Determine the [X, Y] coordinate at the center of the cell enclosing the given text.  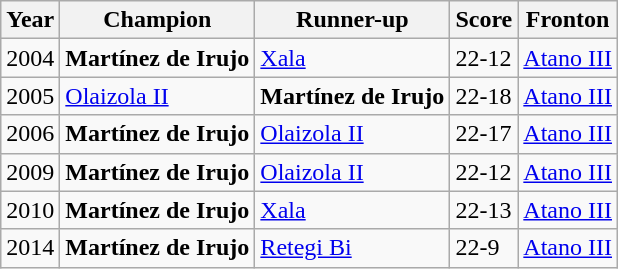
Runner-up [352, 20]
Fronton [568, 20]
2004 [30, 58]
Score [484, 20]
22-18 [484, 96]
2006 [30, 134]
Retegi Bi [352, 248]
22-13 [484, 210]
2005 [30, 96]
Champion [158, 20]
2009 [30, 172]
2014 [30, 248]
22-9 [484, 248]
Year [30, 20]
22-17 [484, 134]
2010 [30, 210]
